Scan for the cell matching the given text and deliver its (x, y) coordinate at center. 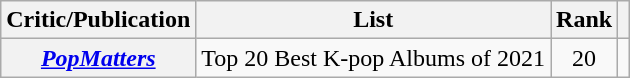
List (374, 20)
Critic/Publication (98, 20)
PopMatters (98, 58)
20 (584, 58)
Top 20 Best K-pop Albums of 2021 (374, 58)
Rank (584, 20)
